For the text-containing cell, return its midpoint in (x, y) coordinate format. 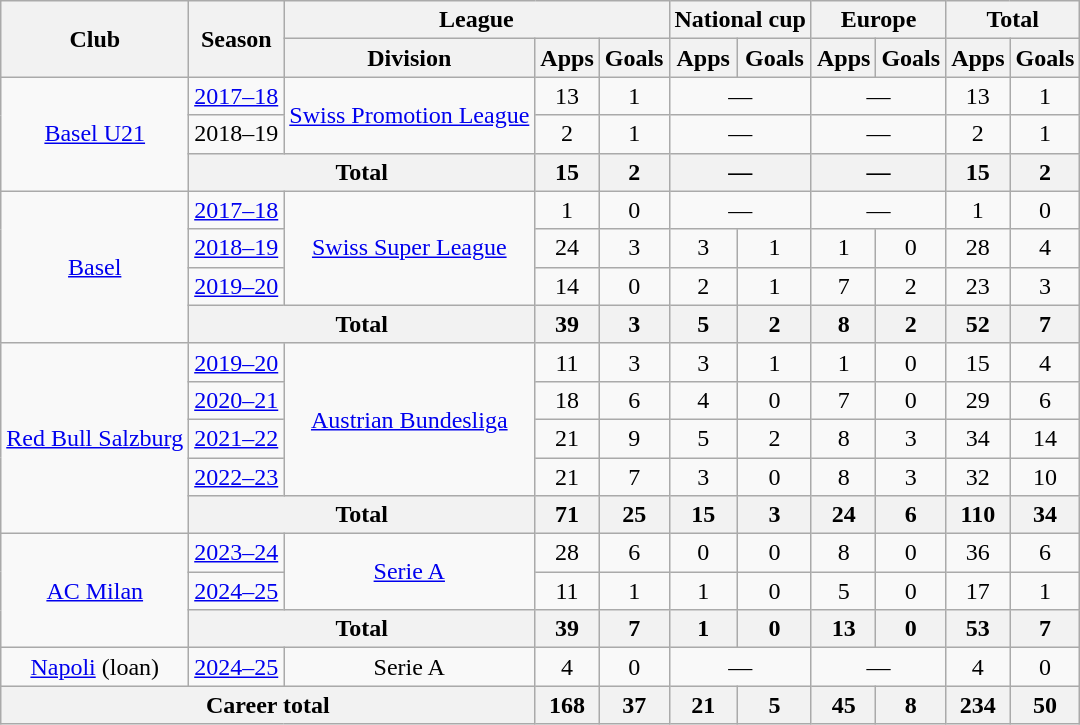
2021–22 (236, 438)
Napoli (loan) (95, 667)
36 (978, 553)
Division (410, 58)
10 (1045, 477)
Club (95, 39)
71 (567, 515)
29 (978, 400)
2023–24 (236, 553)
37 (634, 705)
18 (567, 400)
17 (978, 591)
National cup (740, 20)
50 (1045, 705)
Swiss Promotion League (410, 115)
Career total (268, 705)
2022–23 (236, 477)
Basel U21 (95, 134)
Season (236, 39)
25 (634, 515)
Austrian Bundesliga (410, 419)
League (476, 20)
9 (634, 438)
AC Milan (95, 591)
Swiss Super League (410, 248)
234 (978, 705)
2020–21 (236, 400)
32 (978, 477)
Europe (878, 20)
45 (843, 705)
168 (567, 705)
Basel (95, 267)
52 (978, 324)
110 (978, 515)
53 (978, 629)
Red Bull Salzburg (95, 438)
23 (978, 286)
